Determine the [x, y] coordinate at the center of the cell enclosing the given text.  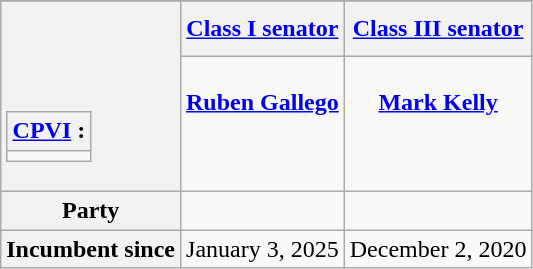
Ruben Gallego [262, 124]
Mark Kelly [438, 124]
Incumbent since [91, 249]
January 3, 2025 [262, 249]
Class III senator [438, 29]
Party [91, 210]
December 2, 2020 [438, 249]
Class I senator [262, 29]
